From the cell containing the given text, extract its center point as [x, y] coordinate. 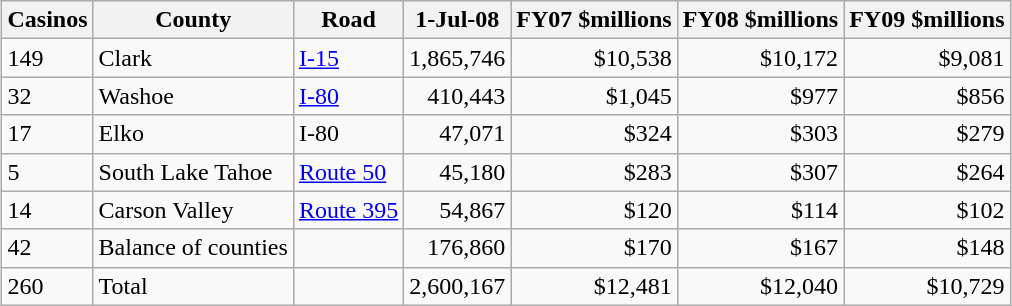
$9,081 [927, 58]
$977 [760, 96]
410,443 [458, 96]
Clark [193, 58]
176,860 [458, 248]
260 [48, 286]
$856 [927, 96]
17 [48, 134]
$1,045 [594, 96]
Elko [193, 134]
Route 50 [348, 172]
$264 [927, 172]
14 [48, 210]
$307 [760, 172]
$10,538 [594, 58]
$120 [594, 210]
$148 [927, 248]
$170 [594, 248]
FY07 $millions [594, 20]
Washoe [193, 96]
42 [48, 248]
Route 395 [348, 210]
$324 [594, 134]
1-Jul-08 [458, 20]
Balance of counties [193, 248]
$167 [760, 248]
5 [48, 172]
Carson Valley [193, 210]
$303 [760, 134]
South Lake Tahoe [193, 172]
Total [193, 286]
1,865,746 [458, 58]
32 [48, 96]
County [193, 20]
$10,172 [760, 58]
47,071 [458, 134]
54,867 [458, 210]
Casinos [48, 20]
$102 [927, 210]
149 [48, 58]
$114 [760, 210]
$283 [594, 172]
FY08 $millions [760, 20]
$12,040 [760, 286]
45,180 [458, 172]
Road [348, 20]
I-15 [348, 58]
$10,729 [927, 286]
2,600,167 [458, 286]
FY09 $millions [927, 20]
$279 [927, 134]
$12,481 [594, 286]
